Return [x, y] of the center of cell containing provided text 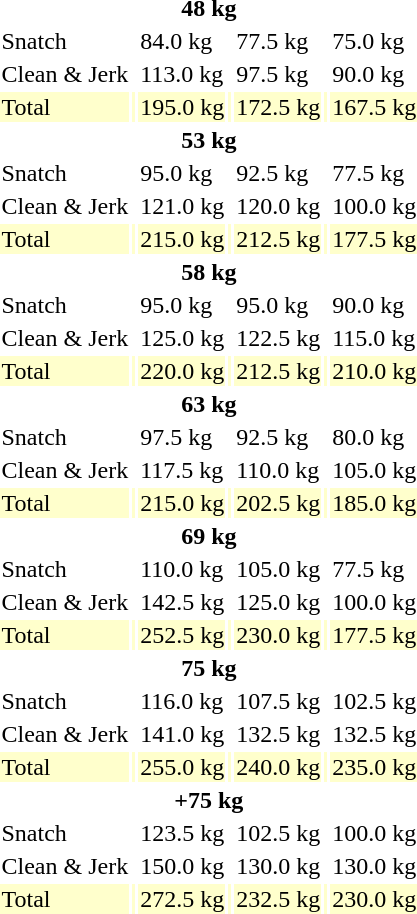
102.5 kg [278, 833]
105.0 kg [278, 569]
272.5 kg [182, 899]
117.5 kg [182, 470]
142.5 kg [182, 602]
123.5 kg [182, 833]
220.0 kg [182, 371]
84.0 kg [182, 41]
121.0 kg [182, 206]
230.0 kg [278, 635]
107.5 kg [278, 701]
77.5 kg [278, 41]
113.0 kg [182, 74]
172.5 kg [278, 107]
141.0 kg [182, 734]
130.0 kg [278, 866]
232.5 kg [278, 899]
240.0 kg [278, 767]
255.0 kg [182, 767]
252.5 kg [182, 635]
120.0 kg [278, 206]
132.5 kg [278, 734]
202.5 kg [278, 503]
150.0 kg [182, 866]
116.0 kg [182, 701]
195.0 kg [182, 107]
122.5 kg [278, 338]
